Return the (x, y) coordinate for the center point of the cell that contains the specified text.  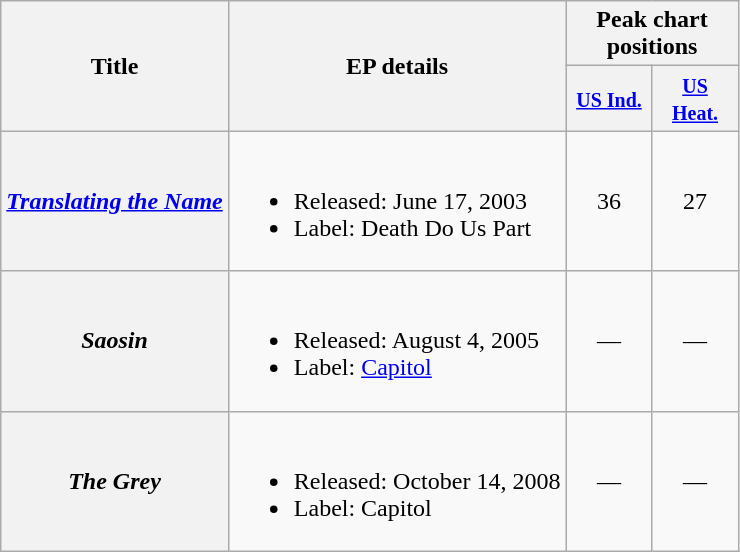
Saosin (115, 341)
Peak chart positions (652, 34)
US Heat. (695, 98)
36 (609, 201)
Released: October 14, 2008Label: Capitol (397, 481)
Translating the Name (115, 201)
Title (115, 66)
Released: June 17, 2003Label: Death Do Us Part (397, 201)
EP details (397, 66)
Released: August 4, 2005Label: Capitol (397, 341)
27 (695, 201)
The Grey (115, 481)
US Ind. (609, 98)
